Pinpoint the cell where the given text exists, returning its (X, Y) midpoint coordinate. 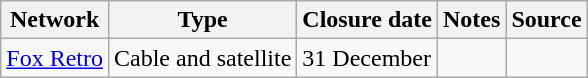
Closure date (368, 20)
Type (202, 20)
Fox Retro (55, 58)
Network (55, 20)
Cable and satellite (202, 58)
31 December (368, 58)
Source (546, 20)
Notes (471, 20)
